For the text-containing cell, return its midpoint in [x, y] coordinate format. 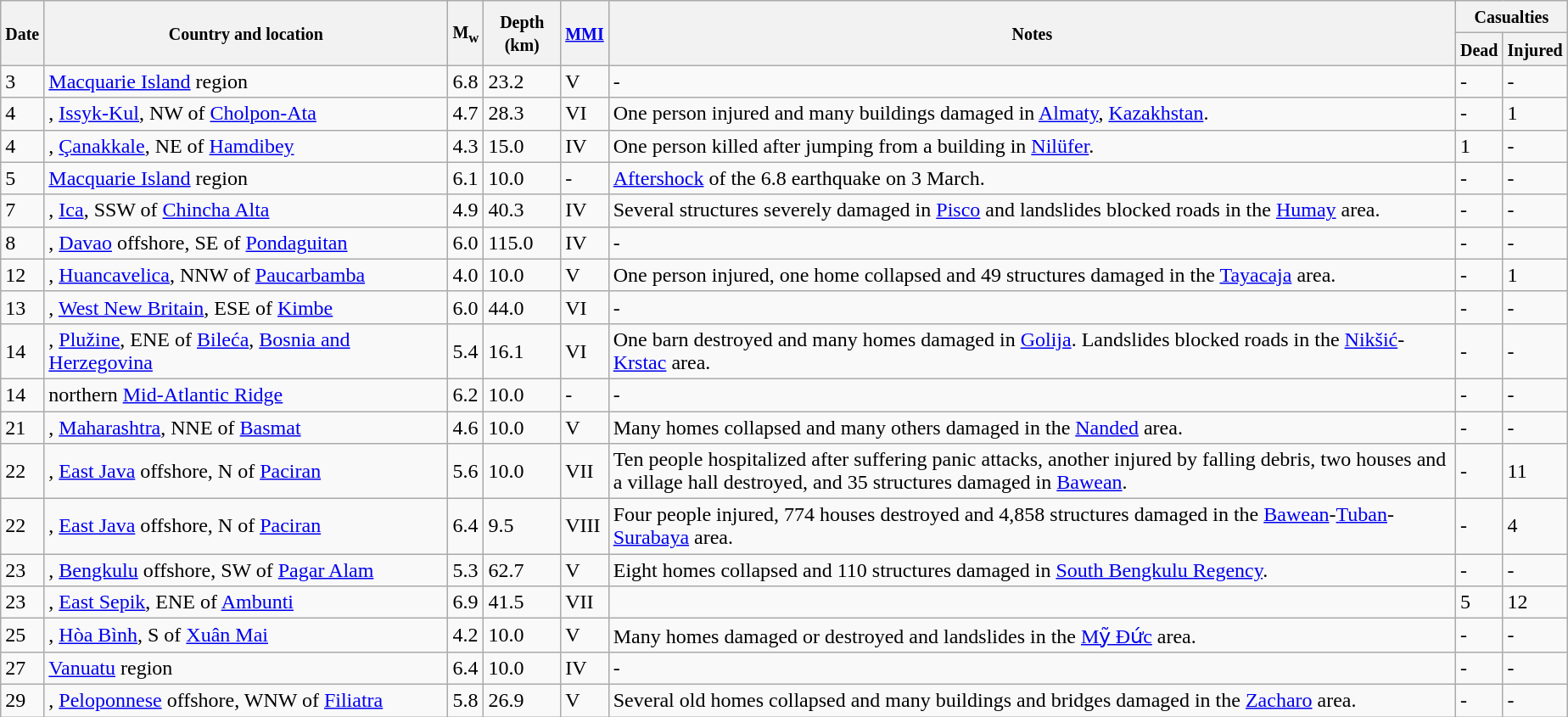
Country and location [246, 33]
, Çanakkale, NE of Hamdibey [246, 146]
Date [22, 33]
3 [22, 81]
, Issyk-Kul, NW of Cholpon-Ata [246, 114]
5.8 [466, 700]
25 [22, 636]
21 [22, 427]
29 [22, 700]
23.2 [523, 81]
MMI [585, 33]
62.7 [523, 570]
, Davao offshore, SE of Pondaguitan [246, 243]
4.7 [466, 114]
4.9 [466, 210]
4.0 [466, 275]
One person injured and many buildings damaged in Almaty, Kazakhstan. [1032, 114]
5.6 [466, 472]
Notes [1032, 33]
VIII [585, 526]
One person injured, one home collapsed and 49 structures damaged in the Tayacaja area. [1032, 275]
13 [22, 307]
, East Sepik, ENE of Ambunti [246, 602]
Four people injured, 774 houses destroyed and 4,858 structures damaged in the Bawean-Tuban-Surabaya area. [1032, 526]
, Hòa Bình, S of Xuân Mai [246, 636]
6.8 [466, 81]
4.2 [466, 636]
Aftershock of the 6.8 earthquake on 3 March. [1032, 178]
8 [22, 243]
Casualties [1511, 17]
, Maharashtra, NNE of Basmat [246, 427]
27 [22, 668]
5.3 [466, 570]
9.5 [523, 526]
41.5 [523, 602]
115.0 [523, 243]
, Bengkulu offshore, SW of Pagar Alam [246, 570]
Many homes damaged or destroyed and landslides in the Mỹ Đức area. [1032, 636]
26.9 [523, 700]
, Ica, SSW of Chincha Alta [246, 210]
44.0 [523, 307]
4.3 [466, 146]
5.4 [466, 351]
11 [1535, 472]
One person killed after jumping from a building in Nilüfer. [1032, 146]
Mw [466, 33]
, Peloponnese offshore, WNW of Filiatra [246, 700]
Several structures severely damaged in Pisco and landslides blocked roads in the Humay area. [1032, 210]
Many homes collapsed and many others damaged in the Nanded area. [1032, 427]
6.9 [466, 602]
Depth (km) [523, 33]
28.3 [523, 114]
Vanuatu region [246, 668]
40.3 [523, 210]
Injured [1535, 49]
15.0 [523, 146]
, West New Britain, ESE of Kimbe [246, 307]
, Plužine, ENE of Bileća, Bosnia and Herzegovina [246, 351]
6.2 [466, 395]
, Huancavelica, NNW of Paucarbamba [246, 275]
Several old homes collapsed and many buildings and bridges damaged in the Zacharo area. [1032, 700]
6.1 [466, 178]
One barn destroyed and many homes damaged in Golija. Landslides blocked roads in the Nikšić-Krstac area. [1032, 351]
7 [22, 210]
northern Mid-Atlantic Ridge [246, 395]
4.6 [466, 427]
16.1 [523, 351]
Dead [1479, 49]
Eight homes collapsed and 110 structures damaged in South Bengkulu Regency. [1032, 570]
